Identify which cell holds the provided text, then report its [X, Y] central coordinate. 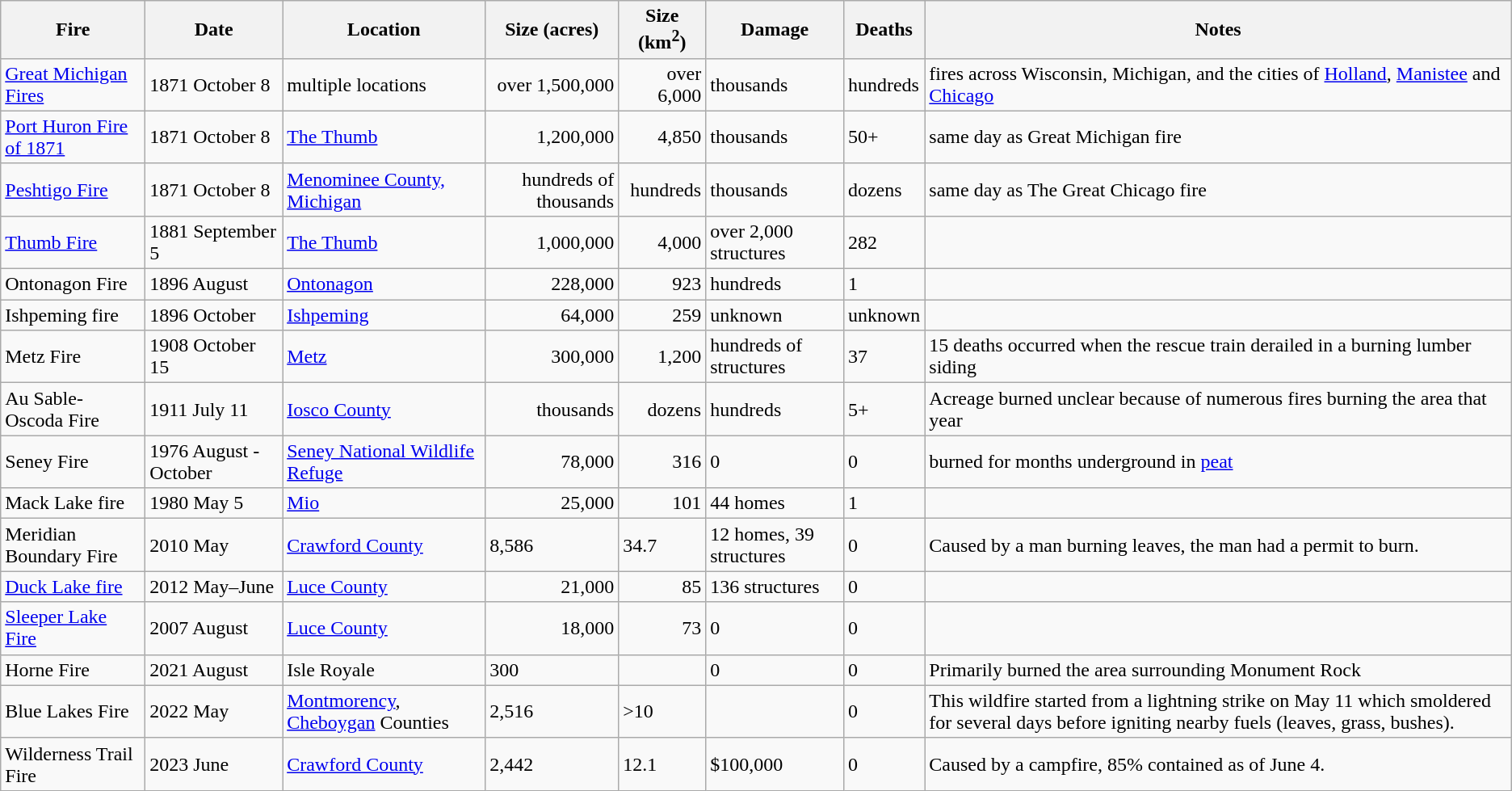
Damage [775, 30]
282 [884, 242]
316 [662, 462]
73 [662, 629]
Seney Fire [73, 462]
1976 August - October [214, 462]
25,000 [552, 503]
34.7 [662, 545]
Montmorency, Cheboygan Counties [384, 711]
50+ [884, 137]
Duck Lake fire [73, 587]
64,000 [552, 315]
Iosco County [384, 409]
Port Huron Fire of 1871 [73, 137]
Ishpeming fire [73, 315]
Caused by a man burning leaves, the man had a permit to burn. [1218, 545]
Meridian Boundary Fire [73, 545]
2,516 [552, 711]
Seney National Wildlife Refuge [384, 462]
over 6,000 [662, 84]
fires across Wisconsin, Michigan, and the cities of Holland, Manistee and Chicago [1218, 84]
21,000 [552, 587]
1896 August [214, 284]
1,000,000 [552, 242]
2021 August [214, 670]
>10 [662, 711]
2,442 [552, 764]
2012 May–June [214, 587]
1911 July 11 [214, 409]
Mio [384, 503]
Horne Fire [73, 670]
1,200 [662, 357]
2023 June [214, 764]
2007 August [214, 629]
259 [662, 315]
1881 September 5 [214, 242]
Au Sable-Oscoda Fire [73, 409]
Primarily burned the area surrounding Monument Rock [1218, 670]
Size (km2) [662, 30]
multiple locations [384, 84]
1,200,000 [552, 137]
Ishpeming [384, 315]
1980 May 5 [214, 503]
8,586 [552, 545]
18,000 [552, 629]
Size (acres) [552, 30]
Wilderness Trail Fire [73, 764]
burned for months underground in peat [1218, 462]
Sleeper Lake Fire [73, 629]
136 structures [775, 587]
hundreds of structures [775, 357]
over 2,000 structures [775, 242]
Thumb Fire [73, 242]
Deaths [884, 30]
$100,000 [775, 764]
same day as The Great Chicago fire [1218, 189]
44 homes [775, 503]
Blue Lakes Fire [73, 711]
Notes [1218, 30]
78,000 [552, 462]
2022 May [214, 711]
Location [384, 30]
300 [552, 670]
This wildfire started from a lightning strike on May 11 which smoldered for several days before igniting nearby fuels (leaves, grass, bushes). [1218, 711]
Mack Lake fire [73, 503]
12.1 [662, 764]
Caused by a campfire, 85% contained as of June 4. [1218, 764]
1908 October 15 [214, 357]
15 deaths occurred when the rescue train derailed in a burning lumber siding [1218, 357]
4,000 [662, 242]
5+ [884, 409]
same day as Great Michigan fire [1218, 137]
1896 October [214, 315]
Ontonagon [384, 284]
12 homes, 39 structures [775, 545]
4,850 [662, 137]
Ontonagon Fire [73, 284]
2010 May [214, 545]
Acreage burned unclear because of numerous fires burning the area that year [1218, 409]
hundreds of thousands [552, 189]
Metz [384, 357]
228,000 [552, 284]
Great Michigan Fires [73, 84]
Date [214, 30]
over 1,500,000 [552, 84]
Fire [73, 30]
101 [662, 503]
Metz Fire [73, 357]
Isle Royale [384, 670]
Peshtigo Fire [73, 189]
923 [662, 284]
300,000 [552, 357]
85 [662, 587]
37 [884, 357]
Menominee County, Michigan [384, 189]
